Search for the cell housing the specified text and yield its (X, Y) center coordinate. 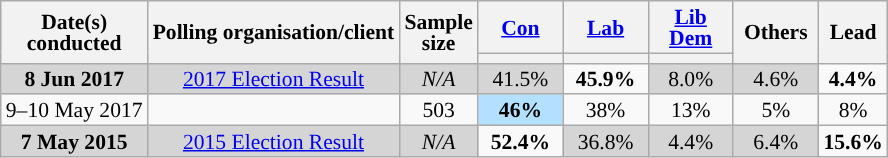
2017 Election Result (274, 78)
45.9% (606, 78)
52.4% (520, 142)
38% (606, 110)
Others (776, 32)
41.5% (520, 78)
15.6% (852, 142)
36.8% (606, 142)
Lead (852, 32)
7 May 2015 (74, 142)
Con (520, 27)
Lab (606, 27)
46% (520, 110)
8% (852, 110)
2015 Election Result (274, 142)
5% (776, 110)
9–10 May 2017 (74, 110)
8.0% (690, 78)
13% (690, 110)
Samplesize (438, 32)
4.6% (776, 78)
8 Jun 2017 (74, 78)
503 (438, 110)
Date(s)conducted (74, 32)
Polling organisation/client (274, 32)
6.4% (776, 142)
Lib Dem (690, 27)
